Return the (X, Y) coordinate for the center point of the cell that contains the specified text.  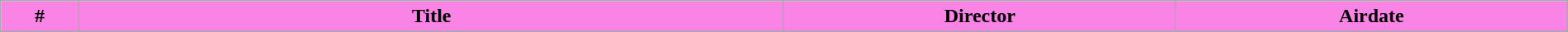
Airdate (1372, 16)
# (40, 16)
Director (980, 16)
Title (432, 16)
